Capture the cell that displays the provided text and extract its (x, y) central coordinate. 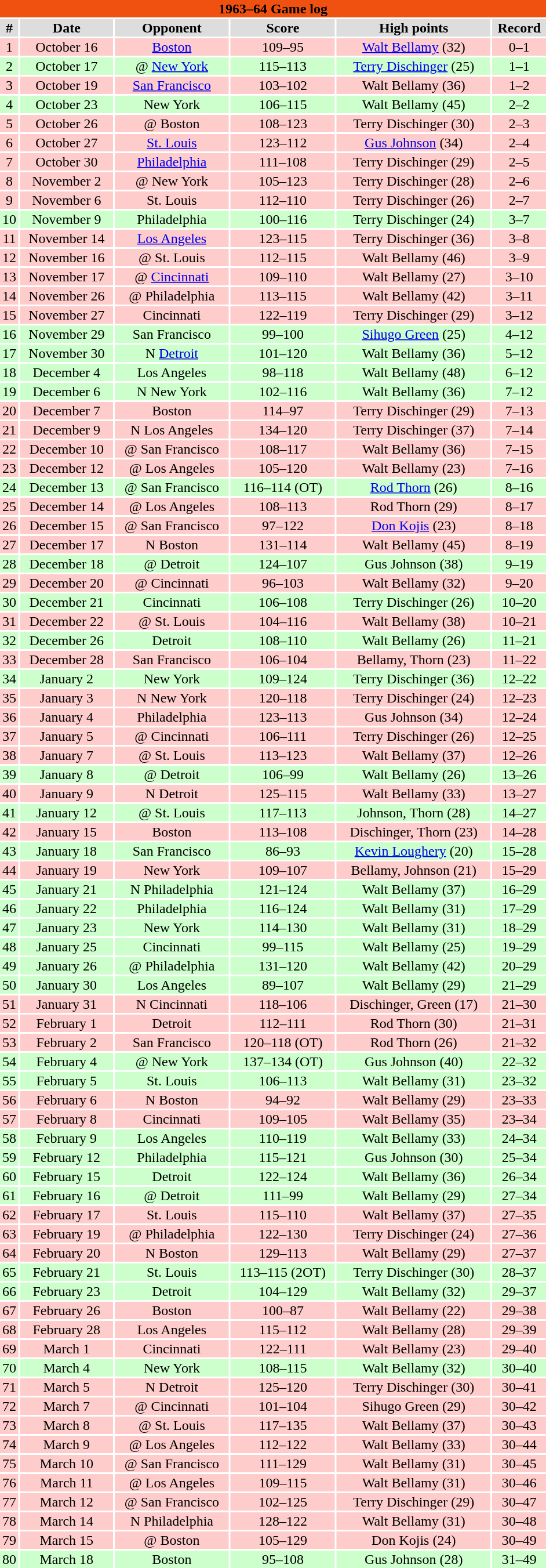
31–49 (519, 1559)
42 (9, 832)
111–129 (283, 1464)
18 (9, 372)
January 12 (66, 813)
111–99 (283, 1196)
7–16 (519, 468)
30–48 (519, 1521)
30–47 (519, 1502)
March 9 (66, 1444)
December 15 (66, 526)
22 (9, 449)
134–120 (283, 430)
March 12 (66, 1502)
125–120 (283, 1387)
February 6 (66, 1100)
Walt Bellamy (35) (414, 1119)
March 11 (66, 1483)
64 (9, 1253)
26–34 (519, 1176)
128–122 (283, 1521)
31 (9, 621)
December 21 (66, 602)
4–12 (519, 334)
30–46 (519, 1483)
10 (9, 219)
44 (9, 870)
125–115 (283, 794)
1–2 (519, 85)
8–16 (519, 487)
3–7 (519, 219)
January 4 (66, 717)
Don Kojis (23) (414, 526)
122–119 (283, 315)
3–8 (519, 238)
112–122 (283, 1444)
October 30 (66, 162)
29–37 (519, 1291)
29–39 (519, 1330)
November 17 (66, 277)
December 17 (66, 545)
March 4 (66, 1368)
109–124 (283, 679)
March 1 (66, 1349)
60 (9, 1176)
65 (9, 1272)
30–43 (519, 1425)
November 6 (66, 200)
January 21 (66, 889)
14 (9, 296)
1 (9, 47)
Walt Bellamy (28) (414, 1330)
December 20 (66, 583)
December 6 (66, 392)
7–15 (519, 449)
18–29 (519, 928)
27–35 (519, 1215)
5 (9, 124)
113–115 (2OT) (283, 1272)
March 10 (66, 1464)
53 (9, 1042)
73 (9, 1425)
January 2 (66, 679)
113–115 (283, 296)
13–26 (519, 774)
January 31 (66, 1004)
63 (9, 1234)
102–116 (283, 392)
37 (9, 736)
108–115 (283, 1368)
34 (9, 679)
January 19 (66, 870)
113–123 (283, 755)
106–115 (283, 104)
28–37 (519, 1272)
January 5 (66, 736)
71 (9, 1387)
February 1 (66, 1023)
100–116 (283, 219)
25–34 (519, 1157)
79 (9, 1540)
N Los Angeles (172, 430)
13–27 (519, 794)
38 (9, 755)
Bellamy, Johnson (21) (414, 870)
103–102 (283, 85)
106–111 (283, 736)
17–29 (519, 908)
116–124 (283, 908)
# (9, 28)
January 8 (66, 774)
66 (9, 1291)
74 (9, 1444)
67 (9, 1310)
9–19 (519, 564)
114–130 (283, 928)
98–118 (283, 372)
35 (9, 698)
105–129 (283, 1540)
69 (9, 1349)
8–18 (519, 526)
123–115 (283, 238)
76 (9, 1483)
123–112 (283, 143)
January 15 (66, 832)
21–31 (519, 1023)
29 (9, 583)
0–1 (519, 47)
March 14 (66, 1521)
7 (9, 162)
96–103 (283, 583)
115–110 (283, 1215)
Record (519, 28)
23–34 (519, 1119)
39 (9, 774)
49 (9, 966)
21–30 (519, 1004)
99–115 (283, 947)
January 30 (66, 985)
December 22 (66, 621)
October 17 (66, 66)
50 (9, 985)
24–34 (519, 1138)
December 18 (66, 564)
3–9 (519, 258)
121–124 (283, 889)
23–33 (519, 1100)
March 15 (66, 1540)
Don Kojis (24) (414, 1540)
56 (9, 1100)
3–12 (519, 315)
February 2 (66, 1042)
109–107 (283, 870)
February 15 (66, 1176)
December 12 (66, 468)
13 (9, 277)
36 (9, 717)
January 26 (66, 966)
57 (9, 1119)
41 (9, 813)
22–32 (519, 1062)
112–110 (283, 200)
16–29 (519, 889)
19–29 (519, 947)
47 (9, 928)
108–110 (283, 640)
104–129 (283, 1291)
86–93 (283, 851)
N Cincinnati (172, 1004)
122–130 (283, 1234)
Terry Dischinger (37) (414, 430)
4 (9, 104)
11 (9, 238)
December 14 (66, 506)
March 7 (66, 1406)
54 (9, 1062)
Walt Bellamy (22) (414, 1310)
December 4 (66, 372)
59 (9, 1157)
November 2 (66, 181)
12 (9, 258)
17 (9, 353)
27–34 (519, 1196)
120–118 (OT) (283, 1042)
30–40 (519, 1368)
72 (9, 1406)
Walt Bellamy (46) (414, 258)
2 (9, 66)
19 (9, 392)
December 7 (66, 411)
94–92 (283, 1100)
109–115 (283, 1483)
January 3 (66, 698)
115–112 (283, 1330)
Rod Thorn (29) (414, 506)
3–11 (519, 296)
105–123 (283, 181)
45 (9, 889)
118–106 (283, 1004)
7–14 (519, 430)
24 (9, 487)
52 (9, 1023)
November 27 (66, 315)
123–113 (283, 717)
40 (9, 794)
111–108 (283, 162)
112–111 (283, 1023)
58 (9, 1138)
62 (9, 1215)
101–120 (283, 353)
6–12 (519, 372)
115–121 (283, 1157)
Terry Dischinger (25) (414, 66)
46 (9, 908)
48 (9, 947)
95–108 (283, 1559)
15–29 (519, 870)
30 (9, 602)
February 26 (66, 1310)
51 (9, 1004)
131–114 (283, 545)
Bellamy, Thorn (23) (414, 660)
2–2 (519, 104)
Dischinger, Thorn (23) (414, 832)
Gus Johnson (40) (414, 1062)
Johnson, Thorn (28) (414, 813)
75 (9, 1464)
117–113 (283, 813)
March 5 (66, 1387)
February 5 (66, 1081)
12–25 (519, 736)
9 (9, 200)
February 23 (66, 1291)
February 9 (66, 1138)
November 16 (66, 258)
7–13 (519, 411)
122–111 (283, 1349)
112–115 (283, 258)
104–116 (283, 621)
27 (9, 545)
December 10 (66, 449)
30–41 (519, 1387)
25 (9, 506)
Rod Thorn (30) (414, 1023)
Terry Dischinger (28) (414, 181)
Kevin Loughery (20) (414, 851)
23 (9, 468)
116–114 (OT) (283, 487)
2–6 (519, 181)
Gus Johnson (30) (414, 1157)
30–44 (519, 1444)
February 16 (66, 1196)
109–95 (283, 47)
61 (9, 1196)
15 (9, 315)
2–4 (519, 143)
1–1 (519, 66)
110–119 (283, 1138)
101–104 (283, 1406)
2–5 (519, 162)
131–120 (283, 966)
8–19 (519, 545)
12–23 (519, 698)
77 (9, 1502)
December 28 (66, 660)
7–12 (519, 392)
November 14 (66, 238)
30–49 (519, 1540)
27–36 (519, 1234)
8 (9, 181)
29–38 (519, 1310)
23–32 (519, 1081)
108–117 (283, 449)
113–108 (283, 832)
Dischinger, Green (17) (414, 1004)
October 16 (66, 47)
February 20 (66, 1253)
December 13 (66, 487)
Gus Johnson (38) (414, 564)
108–123 (283, 124)
February 8 (66, 1119)
January 18 (66, 851)
March 18 (66, 1559)
70 (9, 1368)
January 9 (66, 794)
43 (9, 851)
Walt Bellamy (27) (414, 277)
124–107 (283, 564)
Score (283, 28)
99–100 (283, 334)
High points (414, 28)
21–29 (519, 985)
12–22 (519, 679)
30–42 (519, 1406)
102–125 (283, 1502)
117–135 (283, 1425)
30–45 (519, 1464)
October 27 (66, 143)
106–99 (283, 774)
November 26 (66, 296)
December 9 (66, 430)
11–22 (519, 660)
November 29 (66, 334)
February 4 (66, 1062)
1963–64 Game log (273, 9)
3 (9, 85)
Gus Johnson (28) (414, 1559)
68 (9, 1330)
January 25 (66, 947)
109–110 (283, 277)
October 23 (66, 104)
January 7 (66, 755)
89–107 (283, 985)
Walt Bellamy (48) (414, 372)
106–108 (283, 602)
120–118 (283, 698)
27–37 (519, 1253)
137–134 (OT) (283, 1062)
14–28 (519, 832)
October 19 (66, 85)
Sihugo Green (29) (414, 1406)
122–124 (283, 1176)
3–10 (519, 277)
28 (9, 564)
February 12 (66, 1157)
29–40 (519, 1349)
129–113 (283, 1253)
2–3 (519, 124)
109–105 (283, 1119)
10–21 (519, 621)
October 26 (66, 124)
Walt Bellamy (25) (414, 947)
6 (9, 143)
March 8 (66, 1425)
80 (9, 1559)
106–113 (283, 1081)
January 22 (66, 908)
February 28 (66, 1330)
February 19 (66, 1234)
115–113 (283, 66)
106–104 (283, 660)
14–27 (519, 813)
January 23 (66, 928)
20 (9, 411)
11–21 (519, 640)
February 17 (66, 1215)
108–113 (283, 506)
16 (9, 334)
8–17 (519, 506)
55 (9, 1081)
10–20 (519, 602)
December 26 (66, 640)
February 21 (66, 1272)
97–122 (283, 526)
12–24 (519, 717)
21–32 (519, 1042)
November 9 (66, 219)
Walt Bellamy (38) (414, 621)
100–87 (283, 1310)
12–26 (519, 755)
114–97 (283, 411)
5–12 (519, 353)
105–120 (283, 468)
21 (9, 430)
Date (66, 28)
9–20 (519, 583)
2–7 (519, 200)
Sihugo Green (25) (414, 334)
15–28 (519, 851)
33 (9, 660)
November 30 (66, 353)
26 (9, 526)
78 (9, 1521)
Opponent (172, 28)
20–29 (519, 966)
32 (9, 640)
